Return the (X, Y) coordinate for the center point of the cell that contains the specified text.  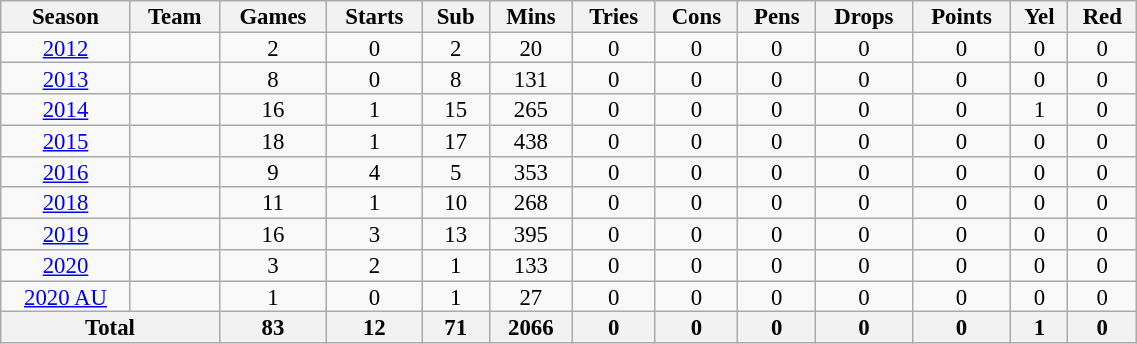
71 (456, 328)
Starts (374, 16)
Games (273, 16)
12 (374, 328)
Mins (530, 16)
395 (530, 234)
83 (273, 328)
4 (374, 172)
Points (962, 16)
2019 (66, 234)
2016 (66, 172)
17 (456, 140)
438 (530, 140)
2014 (66, 110)
2012 (66, 48)
5 (456, 172)
10 (456, 204)
Yel (1040, 16)
9 (273, 172)
27 (530, 296)
265 (530, 110)
Drops (864, 16)
Season (66, 16)
2015 (66, 140)
18 (273, 140)
Total (110, 328)
268 (530, 204)
Cons (696, 16)
2020 AU (66, 296)
Pens (777, 16)
Red (1102, 16)
13 (456, 234)
353 (530, 172)
11 (273, 204)
2013 (66, 78)
Tries (613, 16)
Team (174, 16)
15 (456, 110)
2020 (66, 266)
Sub (456, 16)
2018 (66, 204)
131 (530, 78)
20 (530, 48)
133 (530, 266)
2066 (530, 328)
